Detect which cell encompasses the target text, then output its [x, y] center coordinate. 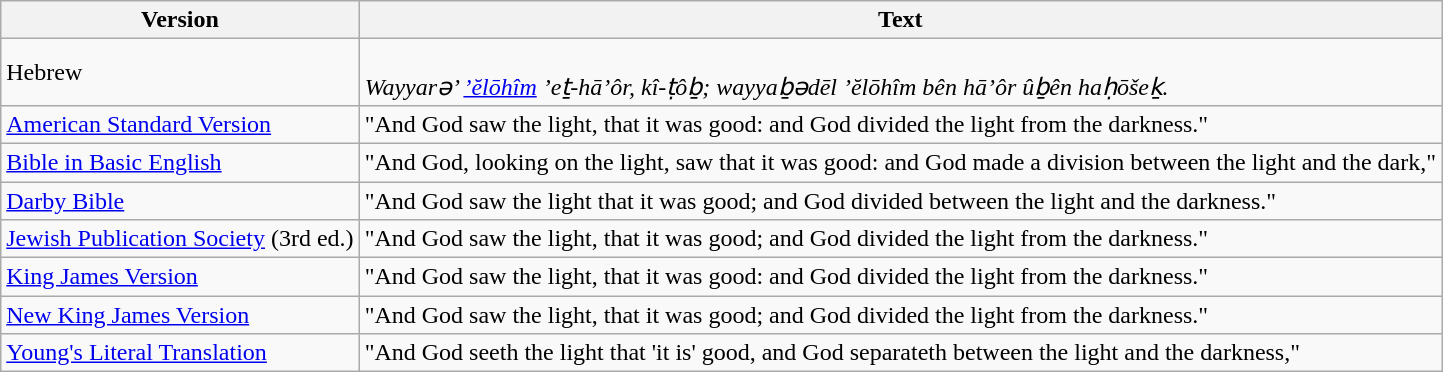
Version [180, 20]
"And God seeth the light that 'it is' good, and God separateth between the light and the darkness," [900, 353]
Wayyarə’ ’ĕlōhîm ’eṯ-hā’ôr, kî-ṭôḇ; wayyaḇədēl ’ĕlōhîm bên hā’ôr ûḇên haḥōšeḵ. [900, 72]
Young's Literal Translation [180, 353]
Darby Bible [180, 201]
Jewish Publication Society (3rd ed.) [180, 239]
"And God saw the light that it was good; and God divided between the light and the darkness." [900, 201]
"And God, looking on the light, saw that it was good: and God made a division between the light and the dark," [900, 162]
Hebrew [180, 72]
Bible in Basic English [180, 162]
King James Version [180, 277]
New King James Version [180, 315]
Text [900, 20]
American Standard Version [180, 124]
